Find where the given text appears and provide that cell's center as [X, Y] coordinate. 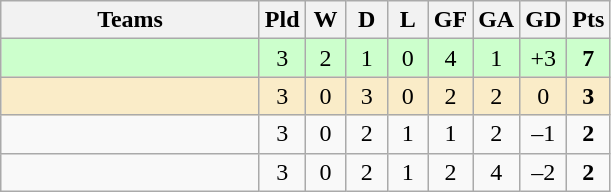
Pts [588, 20]
Teams [130, 20]
7 [588, 58]
D [366, 20]
GD [544, 20]
–1 [544, 134]
W [326, 20]
L [408, 20]
GF [450, 20]
+3 [544, 58]
GA [496, 20]
Pld [282, 20]
–2 [544, 172]
